Identify which cell holds the provided text, then report its [x, y] central coordinate. 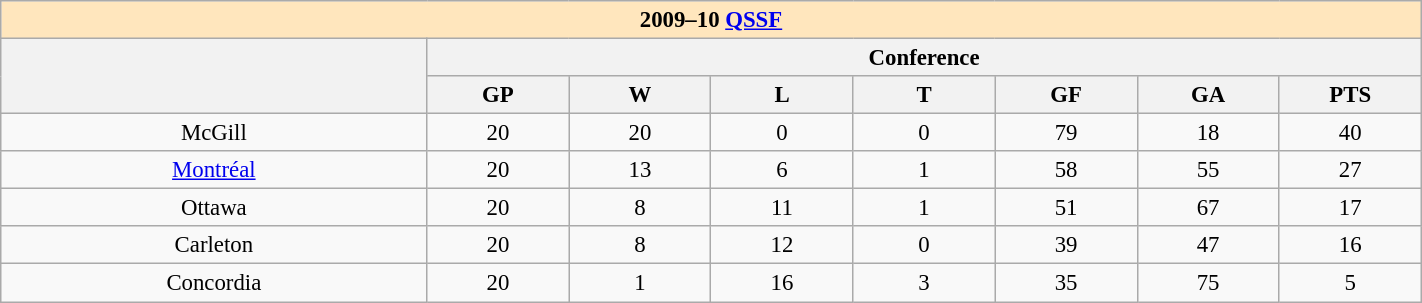
40 [1350, 133]
11 [782, 208]
Carleton [214, 245]
W [640, 95]
2009–10 QSSF [711, 20]
75 [1208, 283]
18 [1208, 133]
12 [782, 245]
35 [1066, 283]
McGill [214, 133]
51 [1066, 208]
17 [1350, 208]
GF [1066, 95]
67 [1208, 208]
27 [1350, 170]
13 [640, 170]
79 [1066, 133]
Montréal [214, 170]
Concordia [214, 283]
GP [498, 95]
T [924, 95]
PTS [1350, 95]
6 [782, 170]
58 [1066, 170]
55 [1208, 170]
39 [1066, 245]
47 [1208, 245]
Ottawa [214, 208]
L [782, 95]
GA [1208, 95]
Conference [924, 58]
5 [1350, 283]
3 [924, 283]
